Locate the cell with the specified text and output its [X, Y] center coordinate. 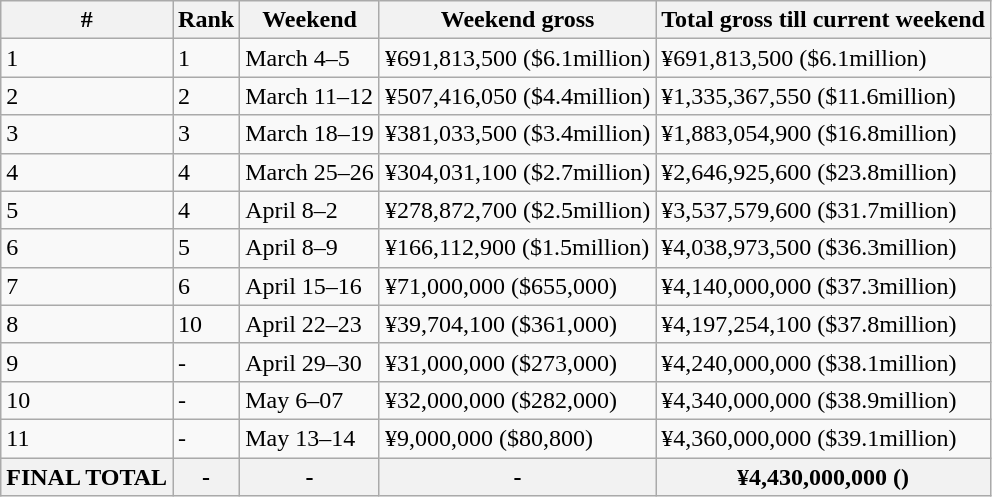
9 [87, 362]
March 4–5 [310, 58]
¥9,000,000 ($80,800) [517, 438]
May 6–07 [310, 400]
April 8–2 [310, 210]
¥381,033,500 ($3.4million) [517, 134]
# [87, 20]
¥31,000,000 ($273,000) [517, 362]
March 18–19 [310, 134]
¥1,335,367,550 ($11.6million) [824, 96]
¥507,416,050 ($4.4million) [517, 96]
8 [87, 324]
¥1,883,054,900 ($16.8million) [824, 134]
April 8–9 [310, 248]
FINAL TOTAL [87, 477]
March 25–26 [310, 172]
7 [87, 286]
¥4,140,000,000 ($37.3million) [824, 286]
Weekend gross [517, 20]
¥2,646,925,600 ($23.8million) [824, 172]
¥39,704,100 ($361,000) [517, 324]
¥4,240,000,000 ($38.1million) [824, 362]
¥4,197,254,100 ($37.8million) [824, 324]
¥166,112,900 ($1.5million) [517, 248]
April 22–23 [310, 324]
¥4,360,000,000 ($39.1million) [824, 438]
¥4,340,000,000 ($38.9million) [824, 400]
¥71,000,000 ($655,000) [517, 286]
April 15–16 [310, 286]
¥304,031,100 ($2.7million) [517, 172]
April 29–30 [310, 362]
¥278,872,700 ($2.5million) [517, 210]
Weekend [310, 20]
March 11–12 [310, 96]
Total gross till current weekend [824, 20]
¥3,537,579,600 ($31.7million) [824, 210]
Rank [206, 20]
¥4,038,973,500 ($36.3million) [824, 248]
11 [87, 438]
¥32,000,000 ($282,000) [517, 400]
May 13–14 [310, 438]
¥4,430,000,000 () [824, 477]
